Detect which cell encompasses the target text, then output its [x, y] center coordinate. 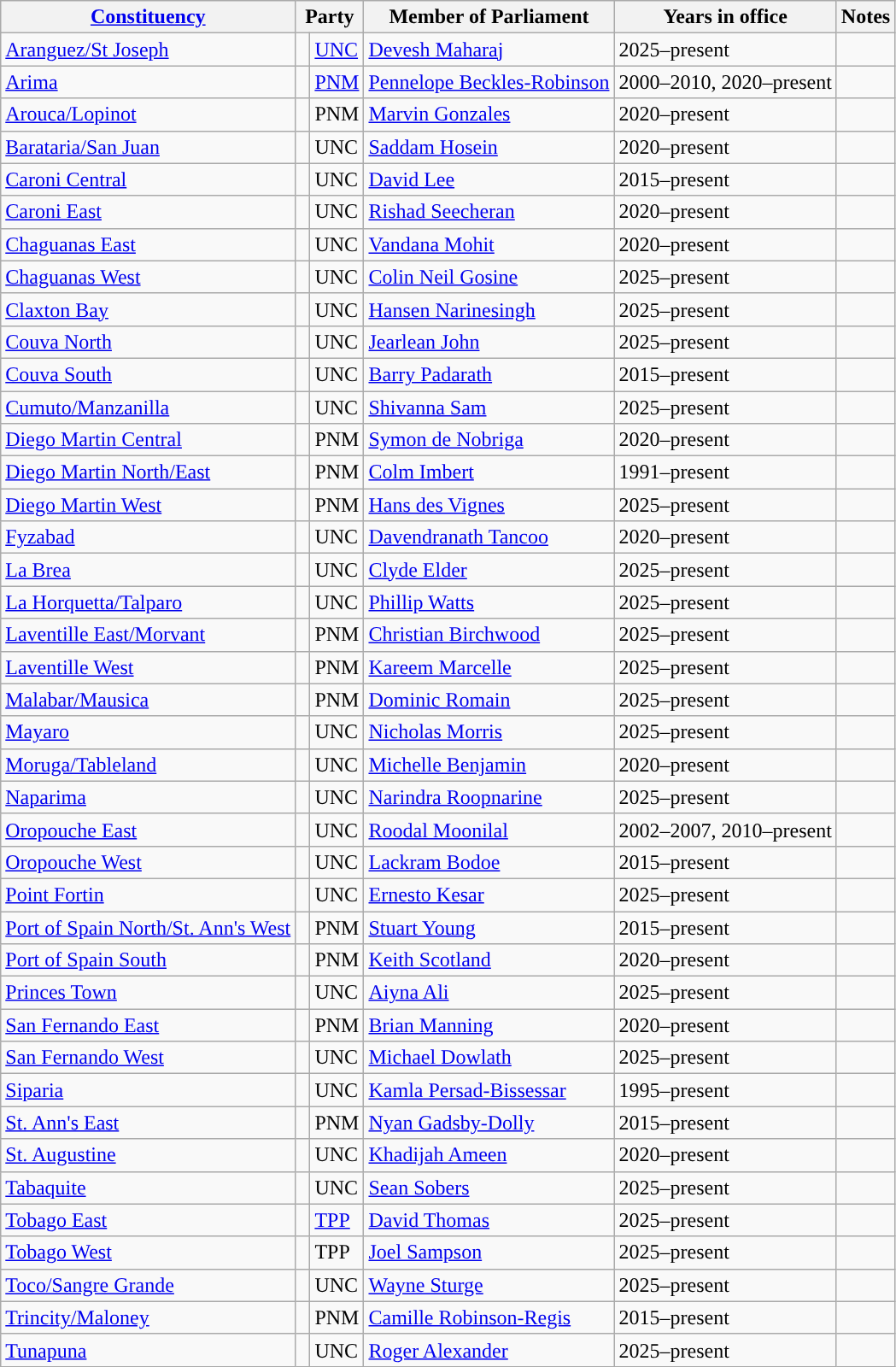
Vandana Mohit [489, 244]
Lackram Bodoe [489, 862]
David Lee [489, 179]
St. Ann's East [149, 1123]
La Brea [149, 570]
Chaguanas East [149, 244]
Roger Alexander [489, 1350]
Fyzabad [149, 537]
Princes Town [149, 993]
Aranguez/St Joseph [149, 50]
Aiyna Ali [489, 993]
Roodal Moonilal [489, 830]
Couva North [149, 342]
Barataria/San Juan [149, 147]
2000–2010, 2020–present [725, 82]
Port of Spain North/St. Ann's West [149, 927]
Diego Martin North/East [149, 472]
Rishad Seecheran [489, 212]
Member of Parliament [489, 17]
Michael Dowlath [489, 1058]
Saddam Hosein [489, 147]
Michelle Benjamin [489, 765]
Siparia [149, 1090]
Tobago West [149, 1253]
Marvin Gonzales [489, 114]
Chaguanas West [149, 277]
Brian Manning [489, 1025]
Laventille East/Morvant [149, 635]
Oropouche East [149, 830]
Nicholas Morris [489, 732]
Shivanna Sam [489, 408]
Phillip Watts [489, 602]
Laventille West [149, 667]
Party [330, 17]
San Fernando East [149, 1025]
Kamla Persad-Bissessar [489, 1090]
Symon de Nobriga [489, 440]
Diego Martin Central [149, 440]
Narindra Roopnarine [489, 797]
Moruga/Tableland [149, 765]
Hansen Narinesingh [489, 309]
Wayne Sturge [489, 1285]
Joel Sampson [489, 1253]
David Thomas [489, 1220]
Malabar/Mausica [149, 700]
Camille Robinson-Regis [489, 1317]
Barry Padarath [489, 374]
Jearlean John [489, 342]
Christian Birchwood [489, 635]
Notes [865, 17]
Clyde Elder [489, 570]
St. Augustine [149, 1155]
Dominic Romain [489, 700]
Davendranath Tancoo [489, 537]
Kareem Marcelle [489, 667]
Mayaro [149, 732]
Colin Neil Gosine [489, 277]
Pennelope Beckles-Robinson [489, 82]
Stuart Young [489, 927]
Ernesto Kesar [489, 895]
San Fernando West [149, 1058]
Arima [149, 82]
Toco/Sangre Grande [149, 1285]
Point Fortin [149, 895]
Naparima [149, 797]
Constituency [149, 17]
Port of Spain South [149, 960]
Years in office [725, 17]
Tabaquite [149, 1188]
1991–present [725, 472]
Tunapuna [149, 1350]
Couva South [149, 374]
Claxton Bay [149, 309]
Caroni Central [149, 179]
2002–2007, 2010–present [725, 830]
Devesh Maharaj [489, 50]
Sean Sobers [489, 1188]
Keith Scotland [489, 960]
Oropouche West [149, 862]
Nyan Gadsby-Dolly [489, 1123]
Diego Martin West [149, 505]
Caroni East [149, 212]
Colm Imbert [489, 472]
Hans des Vignes [489, 505]
Cumuto/Manzanilla [149, 408]
1995–present [725, 1090]
Tobago East [149, 1220]
Trincity/Maloney [149, 1317]
Arouca/Lopinot [149, 114]
La Horquetta/Talparo [149, 602]
Khadijah Ameen [489, 1155]
